Identify which cell holds the provided text, then report its (x, y) central coordinate. 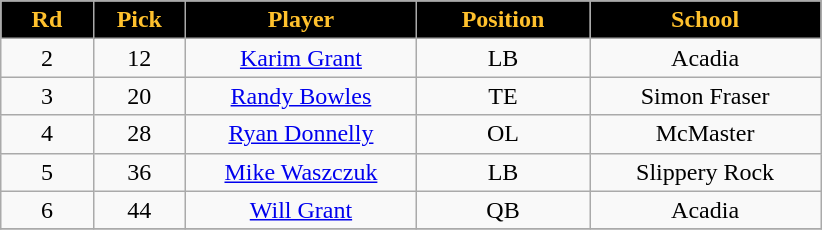
2 (47, 58)
OL (502, 134)
28 (139, 134)
5 (47, 172)
Rd (47, 20)
Mike Waszczuk (300, 172)
Simon Fraser (706, 96)
Player (300, 20)
Karim Grant (300, 58)
TE (502, 96)
44 (139, 210)
Randy Bowles (300, 96)
12 (139, 58)
School (706, 20)
Pick (139, 20)
Slippery Rock (706, 172)
QB (502, 210)
6 (47, 210)
4 (47, 134)
Position (502, 20)
36 (139, 172)
McMaster (706, 134)
Ryan Donnelly (300, 134)
20 (139, 96)
3 (47, 96)
Will Grant (300, 210)
